From the cell containing the given text, extract its center point as (X, Y) coordinate. 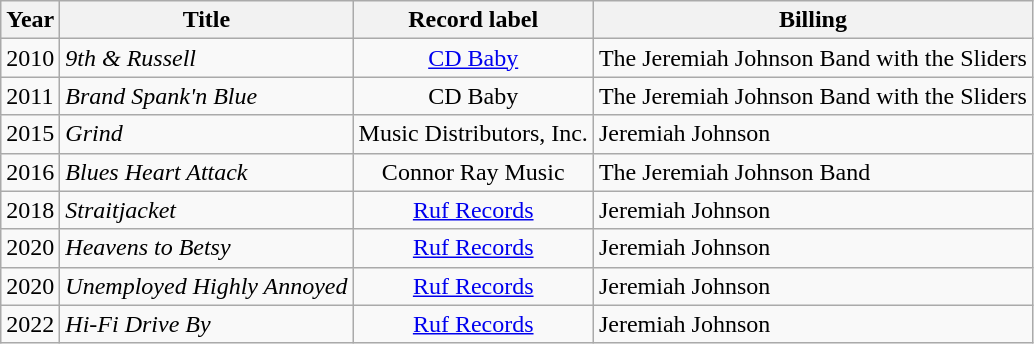
Heavens to Betsy (206, 248)
Grind (206, 134)
Title (206, 20)
Unemployed Highly Annoyed (206, 286)
2011 (30, 96)
2022 (30, 324)
Blues Heart Attack (206, 172)
Brand Spank'n Blue (206, 96)
The Jeremiah Johnson Band (812, 172)
2018 (30, 210)
Connor Ray Music (473, 172)
Straitjacket (206, 210)
Billing (812, 20)
2016 (30, 172)
Record label (473, 20)
Music Distributors, Inc. (473, 134)
Year (30, 20)
2015 (30, 134)
2010 (30, 58)
Hi-Fi Drive By (206, 324)
9th & Russell (206, 58)
